Return [X, Y] of the center of cell containing provided text 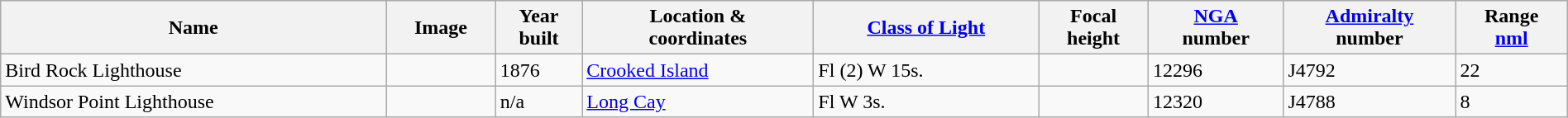
8 [1512, 101]
12320 [1216, 101]
Bird Rock Lighthouse [194, 70]
Admiraltynumber [1370, 28]
n/a [538, 101]
J4788 [1370, 101]
Crooked Island [698, 70]
Yearbuilt [538, 28]
Fl (2) W 15s. [926, 70]
22 [1512, 70]
Long Cay [698, 101]
Fl W 3s. [926, 101]
1876 [538, 70]
Focalheight [1093, 28]
Image [442, 28]
Class of Light [926, 28]
Rangenml [1512, 28]
NGAnumber [1216, 28]
12296 [1216, 70]
J4792 [1370, 70]
Name [194, 28]
Windsor Point Lighthouse [194, 101]
Location & coordinates [698, 28]
